Capture the cell that displays the provided text and extract its (X, Y) central coordinate. 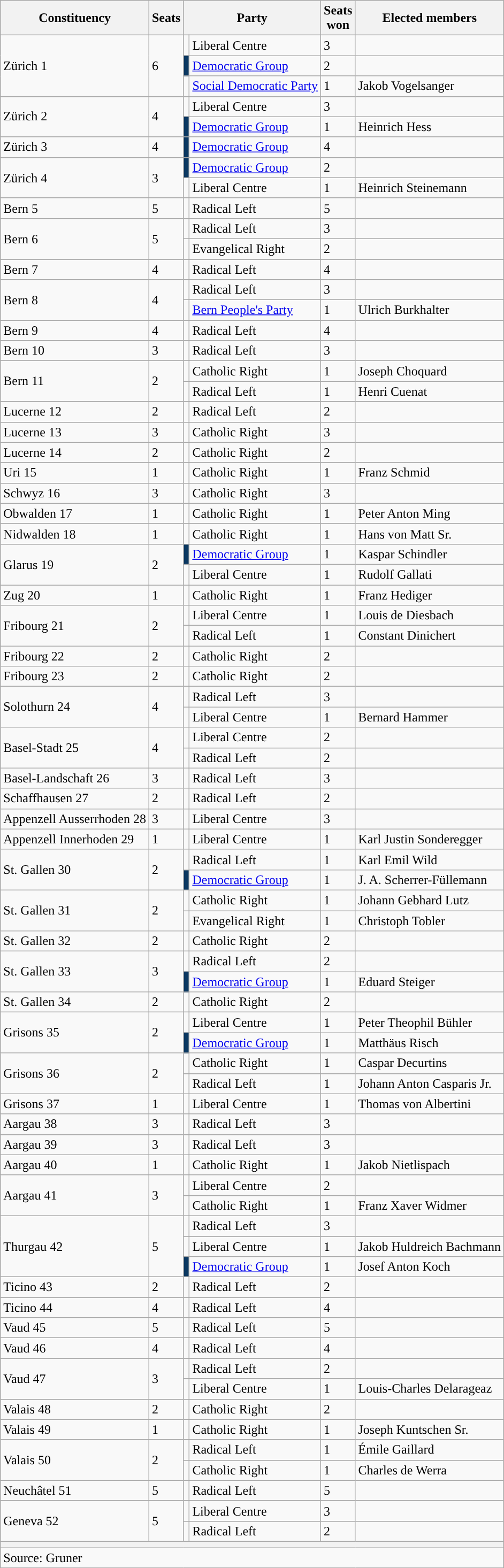
Aargau 40 (75, 1165)
Bern 11 (75, 381)
St. Gallen 30 (75, 870)
Matthäus Risch (430, 1043)
Fribourg 21 (75, 626)
Eduard Steiger (430, 982)
Appenzell Ausserrhoden 28 (75, 819)
Ticino 43 (75, 1287)
Bern People's Party (255, 310)
Franz Hediger (430, 595)
St. Gallen 33 (75, 972)
Bern 10 (75, 351)
Schaffhausen 27 (75, 798)
Franz Xaver Widmer (430, 1205)
Louis de Diesbach (430, 616)
Bern 5 (75, 208)
Charles de Werra (430, 1470)
Peter Anton Ming (430, 513)
Basel-Landschaft 26 (75, 778)
Fribourg 23 (75, 677)
Zug 20 (75, 595)
Peter Theophil Bühler (430, 1023)
Vaud 47 (75, 1379)
Johann Anton Casparis Jr. (430, 1083)
Aargau 41 (75, 1195)
Jakob Nietlispach (430, 1165)
St. Gallen 31 (75, 910)
Vaud 46 (75, 1348)
Karl Justin Sonderegger (430, 839)
Christoph Tobler (430, 920)
Social Democratic Party (255, 86)
Joseph Choquard (430, 371)
Zürich 4 (75, 178)
Franz Schmid (430, 473)
Kaspar Schindler (430, 554)
Neuchâtel 51 (75, 1490)
Joseph Kuntschen Sr. (430, 1429)
Bern 7 (75, 269)
Valais 48 (75, 1409)
Grisons 36 (75, 1073)
Heinrich Hess (430, 127)
Bern 6 (75, 239)
Karl Emil Wild (430, 859)
Nidwalden 18 (75, 534)
Ticino 44 (75, 1308)
Grisons 35 (75, 1033)
Valais 49 (75, 1429)
Party (253, 18)
Zürich 3 (75, 147)
Solothurn 24 (75, 707)
Thurgau 42 (75, 1246)
Caspar Decurtins (430, 1063)
Henri Cuenat (430, 391)
Fribourg 22 (75, 656)
Elected members (430, 18)
St. Gallen 34 (75, 1002)
Bernard Hammer (430, 717)
Constituency (75, 18)
Lucerne 13 (75, 432)
Source: Gruner (253, 1558)
Uri 15 (75, 473)
Lucerne 12 (75, 412)
Vaud 45 (75, 1328)
6 (166, 66)
J. A. Scherrer-Füllemann (430, 880)
Johann Gebhard Lutz (430, 900)
Schwyz 16 (75, 493)
Aargau 39 (75, 1144)
Jakob Vogelsanger (430, 86)
Appenzell Innerhoden 29 (75, 839)
Zürich 1 (75, 66)
Émile Gaillard (430, 1450)
St. Gallen 32 (75, 941)
Bern 8 (75, 300)
Geneva 52 (75, 1521)
Obwalden 17 (75, 513)
Grisons 37 (75, 1104)
Bern 9 (75, 330)
Glarus 19 (75, 564)
Heinrich Steinemann (430, 188)
Seats (166, 18)
Constant Dinichert (430, 636)
Rudolf Gallati (430, 574)
Lucerne 14 (75, 452)
Hans von Matt Sr. (430, 534)
Thomas von Albertini (430, 1104)
Aargau 38 (75, 1124)
Zürich 2 (75, 117)
Valais 50 (75, 1460)
Jakob Huldreich Bachmann (430, 1247)
Ulrich Burkhalter (430, 310)
Josef Anton Koch (430, 1267)
Basel-Stadt 25 (75, 748)
Louis-Charles Delarageaz (430, 1389)
Seatswon (338, 18)
